Find where the given text appears and provide that cell's center as [x, y] coordinate. 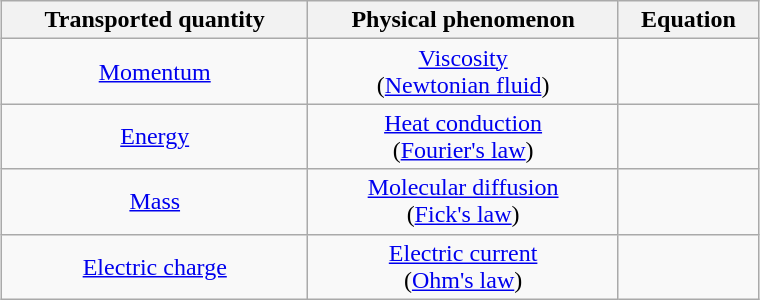
Heat conduction(Fourier's law) [463, 136]
Equation [688, 20]
Electric current(Ohm's law) [463, 266]
Transported quantity [155, 20]
Momentum [155, 72]
Energy [155, 136]
Molecular diffusion(Fick's law) [463, 202]
Physical phenomenon [463, 20]
Electric charge [155, 266]
Mass [155, 202]
Viscosity(Newtonian fluid) [463, 72]
